Search for the cell housing the specified text and yield its (x, y) center coordinate. 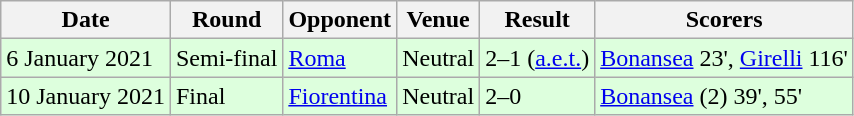
Roma (340, 58)
Semi-final (226, 58)
Venue (438, 20)
6 January 2021 (86, 58)
Result (538, 20)
2–0 (538, 96)
10 January 2021 (86, 96)
Date (86, 20)
Round (226, 20)
Fiorentina (340, 96)
Scorers (724, 20)
Bonansea (2) 39', 55' (724, 96)
2–1 (a.e.t.) (538, 58)
Final (226, 96)
Opponent (340, 20)
Bonansea 23', Girelli 116' (724, 58)
